Provide the (X, Y) coordinate of the cell's center where the given text is located.  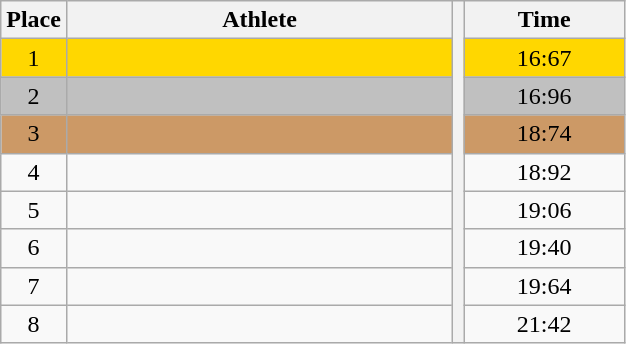
21:42 (544, 324)
7 (34, 286)
3 (34, 134)
19:64 (544, 286)
Time (544, 20)
18:92 (544, 172)
Athlete (259, 20)
19:06 (544, 210)
1 (34, 58)
19:40 (544, 248)
Place (34, 20)
5 (34, 210)
18:74 (544, 134)
2 (34, 96)
16:67 (544, 58)
8 (34, 324)
4 (34, 172)
16:96 (544, 96)
6 (34, 248)
